From the cell containing the given text, extract its center point as (X, Y) coordinate. 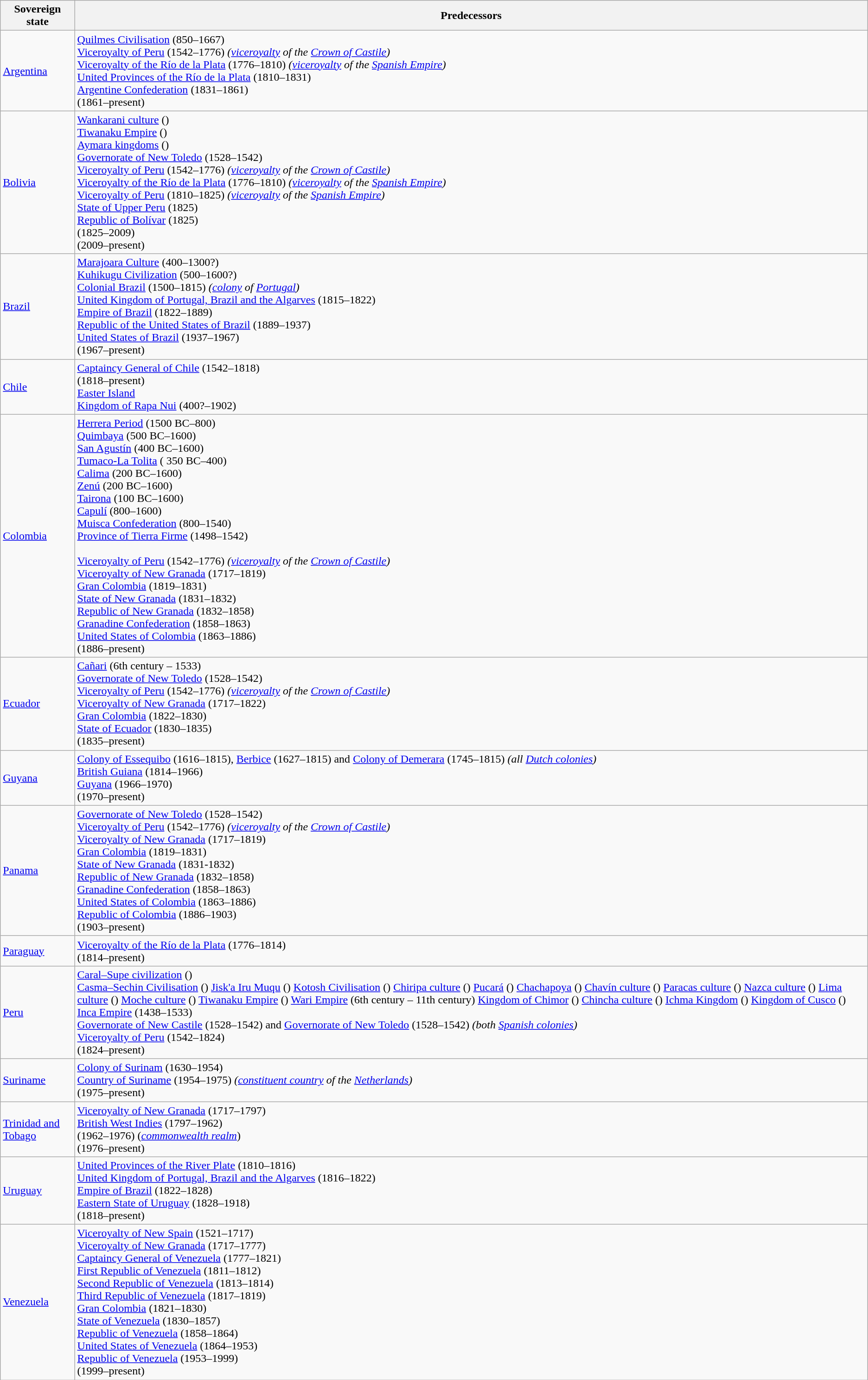
Venezuela (38, 1303)
Argentina (38, 71)
Chile (38, 387)
Colombia (38, 536)
Peru (38, 1012)
Colony of Surinam (1630–1954) Country of Suriname (1954–1975) (constituent country of the Netherlands) (1975–present) (471, 1080)
Guyana (38, 777)
Sovereign state (38, 16)
Viceroyalty of the Río de la Plata (1776–1814) (1814–present) (471, 951)
Viceroyalty of New Granada (1717–1797) British West Indies (1797–1962) (1962–1976) (commonwealth realm) (1976–present) (471, 1129)
Paraguay (38, 951)
Captaincy General of Chile (1542–1818) (1818–present)Easter IslandKingdom of Rapa Nui (400?–1902) (471, 387)
Predecessors (471, 16)
Suriname (38, 1080)
Uruguay (38, 1191)
Brazil (38, 306)
Ecuador (38, 704)
Panama (38, 870)
Trinidad and Tobago (38, 1129)
Bolivia (38, 182)
